Provide the (x, y) coordinate of the cell's center where the given text is located.  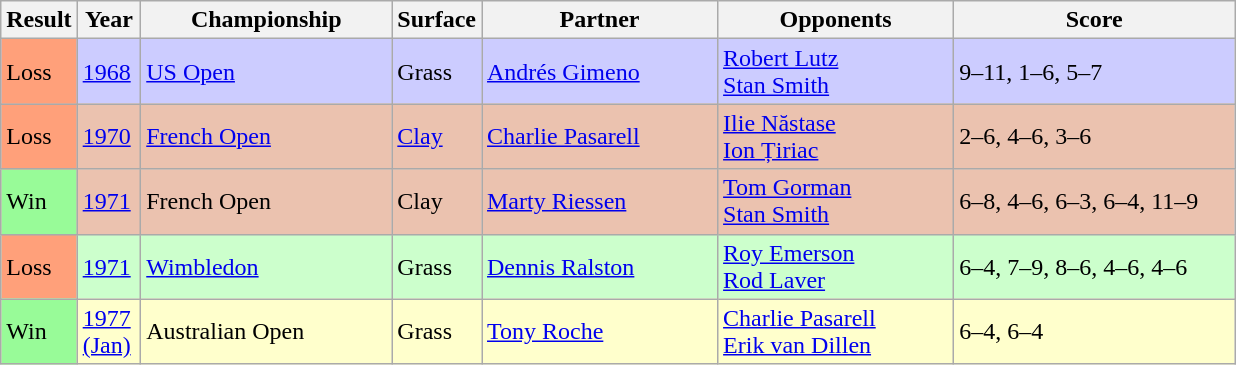
Partner (600, 20)
6–8, 4–6, 6–3, 6–4, 11–9 (1094, 202)
Charlie Pasarell (600, 136)
1968 (109, 72)
Roy Emerson Rod Laver (836, 266)
Wimbledon (266, 266)
Dennis Ralston (600, 266)
Result (39, 20)
Championship (266, 20)
9–11, 1–6, 5–7 (1094, 72)
US Open (266, 72)
Australian Open (266, 332)
1977 (Jan) (109, 332)
6–4, 6–4 (1094, 332)
Surface (437, 20)
Tony Roche (600, 332)
2–6, 4–6, 3–6 (1094, 136)
Score (1094, 20)
Ilie Năstase Ion Țiriac (836, 136)
Year (109, 20)
Opponents (836, 20)
Andrés Gimeno (600, 72)
Tom Gorman Stan Smith (836, 202)
Charlie Pasarell Erik van Dillen (836, 332)
1970 (109, 136)
Robert Lutz Stan Smith (836, 72)
6–4, 7–9, 8–6, 4–6, 4–6 (1094, 266)
Marty Riessen (600, 202)
